Extract the [x, y] coordinate from the center of the cell holding the provided text.  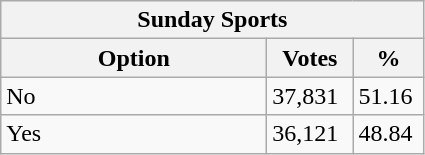
36,121 [310, 134]
Yes [134, 134]
48.84 [388, 134]
Sunday Sports [212, 20]
Votes [310, 58]
% [388, 58]
51.16 [388, 96]
37,831 [310, 96]
No [134, 96]
Option [134, 58]
